From the cell containing the given text, extract its center point as [x, y] coordinate. 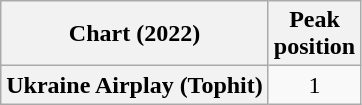
1 [314, 85]
Peakposition [314, 34]
Chart (2022) [135, 34]
Ukraine Airplay (Tophit) [135, 85]
